Pinpoint the cell where the given text exists, returning its [x, y] midpoint coordinate. 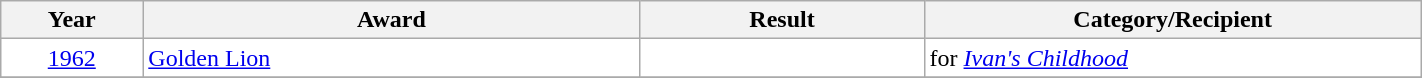
Category/Recipient [1172, 20]
for Ivan's Childhood [1172, 58]
Year [72, 20]
Result [782, 20]
Award [392, 20]
1962 [72, 58]
Golden Lion [392, 58]
